Output the [X, Y] coordinate of the center of the cell containing the given text.  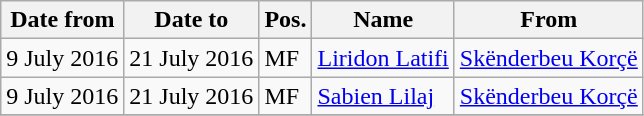
Sabien Lilaj [383, 96]
Liridon Latifi [383, 58]
From [548, 20]
Date to [192, 20]
Name [383, 20]
Pos. [286, 20]
Date from [62, 20]
